From the cell containing the given text, extract its center point as (x, y) coordinate. 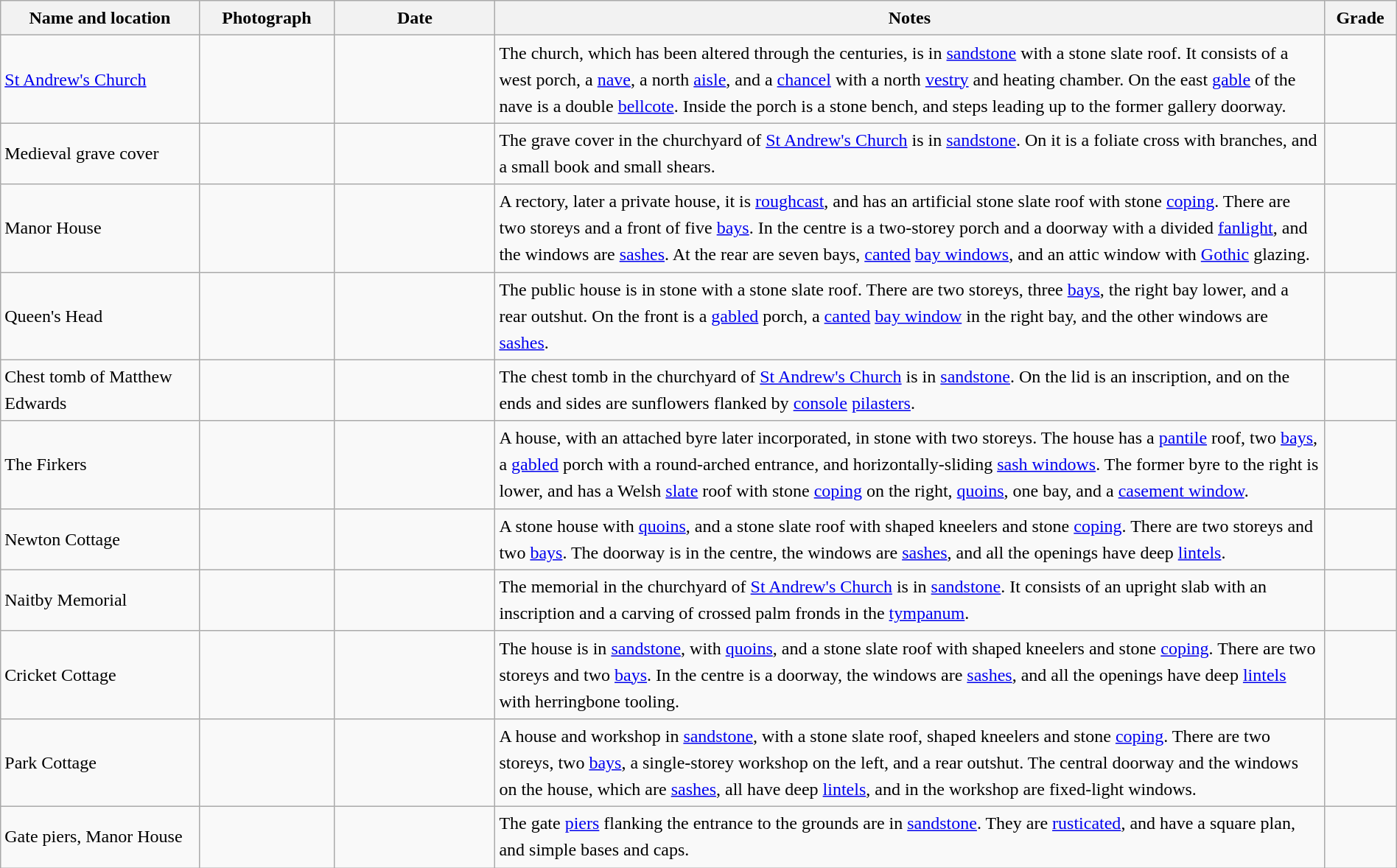
Queen's Head (100, 315)
The Firkers (100, 464)
Photograph (267, 18)
The grave cover in the churchyard of St Andrew's Church is in sandstone. On it is a foliate cross with branches, and a small book and small shears. (909, 153)
Gate piers, Manor House (100, 837)
Name and location (100, 18)
Grade (1360, 18)
Notes (909, 18)
Newton Cottage (100, 539)
The gate piers flanking the entrance to the grounds are in sandstone. They are rusticated, and have a square plan, and simple bases and caps. (909, 837)
Naitby Memorial (100, 600)
Date (415, 18)
Medieval grave cover (100, 153)
St Andrew's Church (100, 80)
Manor House (100, 228)
Park Cottage (100, 762)
Chest tomb of Matthew Edwards (100, 391)
Cricket Cottage (100, 675)
